For the text-containing cell, return its midpoint in [X, Y] coordinate format. 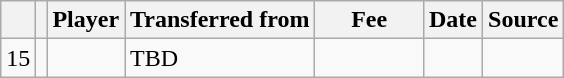
Transferred from [220, 20]
Player [86, 20]
15 [18, 58]
Date [452, 20]
Source [524, 20]
Fee [370, 20]
TBD [220, 58]
